For the text-containing cell, return its midpoint in (X, Y) coordinate format. 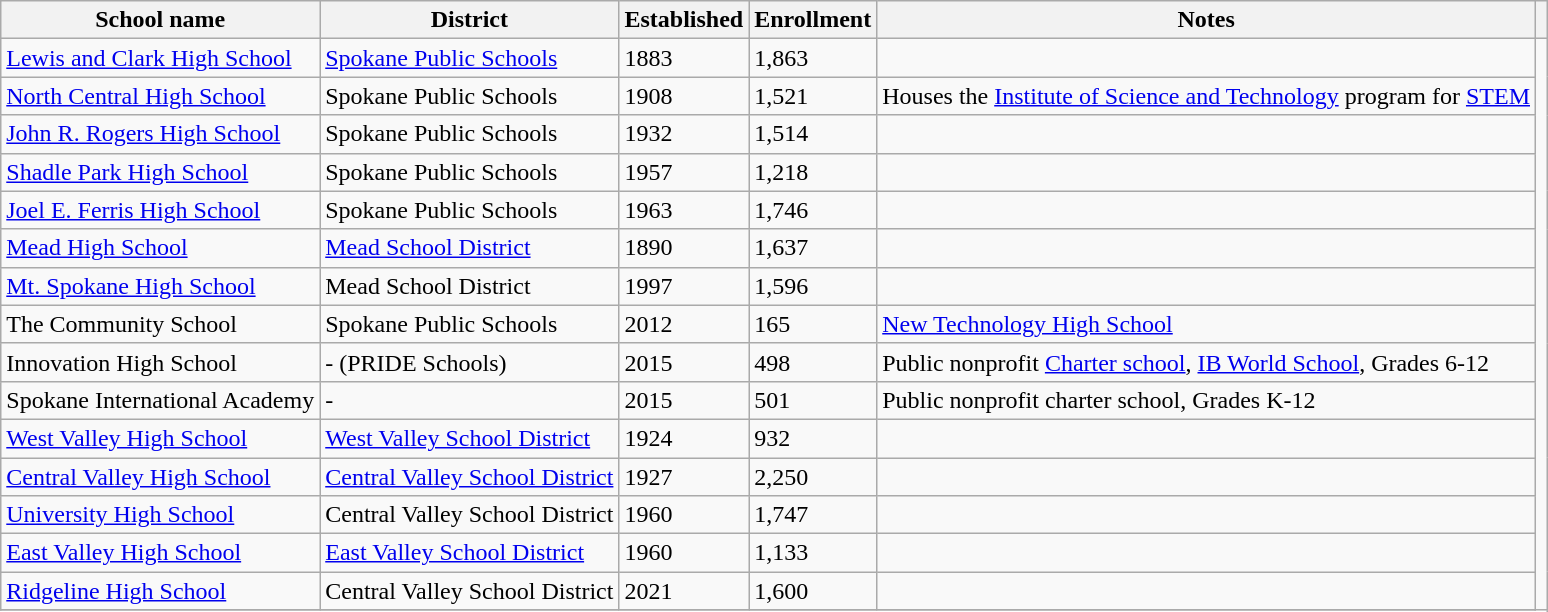
Shadle Park High School (160, 172)
University High School (160, 515)
2021 (684, 591)
Mt. Spokane High School (160, 286)
165 (813, 324)
501 (813, 400)
New Technology High School (1206, 324)
Spokane International Academy (160, 400)
2,250 (813, 477)
Lewis and Clark High School (160, 58)
1,133 (813, 553)
1963 (684, 210)
1957 (684, 172)
1,218 (813, 172)
932 (813, 438)
1908 (684, 96)
Public nonprofit charter school, Grades K-12 (1206, 400)
West Valley School District (470, 438)
Houses the Institute of Science and Technology program for STEM (1206, 96)
Ridgeline High School (160, 591)
District (470, 20)
Enrollment (813, 20)
Central Valley High School (160, 477)
North Central High School (160, 96)
1890 (684, 248)
The Community School (160, 324)
1883 (684, 58)
West Valley High School (160, 438)
School name (160, 20)
- (470, 400)
John R. Rogers High School (160, 134)
Public nonprofit Charter school, IB World School, Grades 6-12 (1206, 362)
1,600 (813, 591)
Established (684, 20)
1,637 (813, 248)
1924 (684, 438)
Joel E. Ferris High School (160, 210)
1,747 (813, 515)
1,514 (813, 134)
498 (813, 362)
1,746 (813, 210)
1,521 (813, 96)
East Valley School District (470, 553)
Innovation High School (160, 362)
1932 (684, 134)
- (PRIDE Schools) (470, 362)
East Valley High School (160, 553)
Mead High School (160, 248)
1997 (684, 286)
1,863 (813, 58)
Notes (1206, 20)
1,596 (813, 286)
1927 (684, 477)
2012 (684, 324)
